Return the (x, y) coordinate for the center point of the cell that contains the specified text.  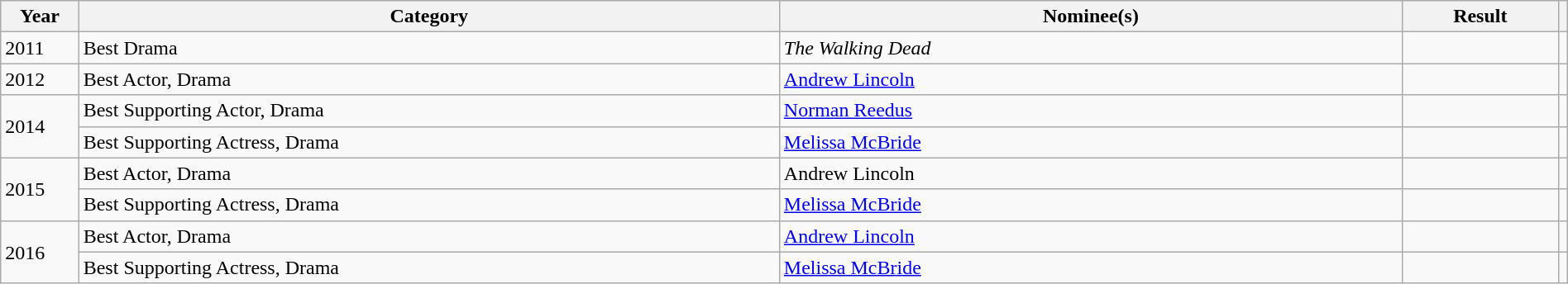
Result (1480, 17)
Nominee(s) (1090, 17)
2012 (40, 79)
The Walking Dead (1090, 48)
2015 (40, 189)
Norman Reedus (1090, 111)
Best Supporting Actor, Drama (428, 111)
2016 (40, 252)
Year (40, 17)
2011 (40, 48)
2014 (40, 126)
Category (428, 17)
Best Drama (428, 48)
